Locate the cell with the specified text and output its [X, Y] center coordinate. 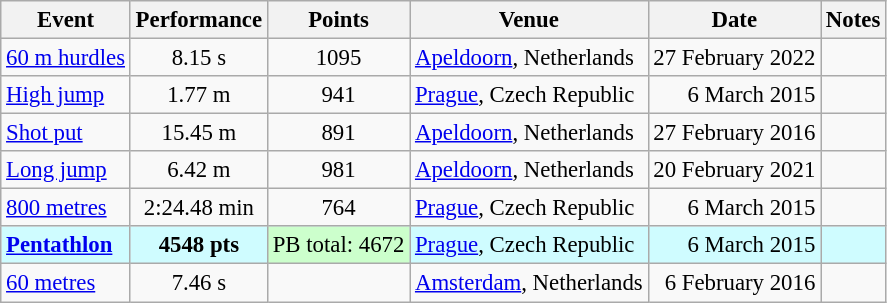
2:24.48 min [198, 208]
Shot put [66, 133]
Event [66, 20]
941 [338, 95]
20 February 2021 [734, 170]
Points [338, 20]
Notes [854, 20]
Pentathlon [66, 245]
27 February 2016 [734, 133]
Long jump [66, 170]
1.77 m [198, 95]
981 [338, 170]
6.42 m [198, 170]
8.15 s [198, 58]
Venue [529, 20]
Date [734, 20]
High jump [66, 95]
60 m hurdles [66, 58]
Amsterdam, Netherlands [529, 283]
764 [338, 208]
4548 pts [198, 245]
27 February 2022 [734, 58]
60 metres [66, 283]
Performance [198, 20]
6 February 2016 [734, 283]
800 metres [66, 208]
15.45 m [198, 133]
PB total: 4672 [338, 245]
891 [338, 133]
1095 [338, 58]
7.46 s [198, 283]
